Scan for the cell matching the given text and deliver its (X, Y) coordinate at center. 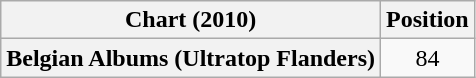
Position (428, 20)
Chart (2010) (191, 20)
Belgian Albums (Ultratop Flanders) (191, 58)
84 (428, 58)
